Identify which cell holds the provided text, then report its (X, Y) central coordinate. 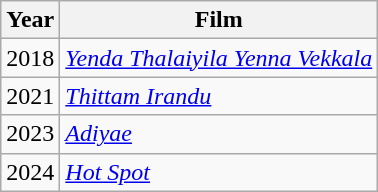
Thittam Irandu (219, 96)
2024 (30, 172)
Adiyae (219, 134)
Film (219, 20)
2018 (30, 58)
Year (30, 20)
2023 (30, 134)
2021 (30, 96)
Hot Spot (219, 172)
Yenda Thalaiyila Yenna Vekkala (219, 58)
